Pinpoint the cell where the given text exists, returning its (X, Y) midpoint coordinate. 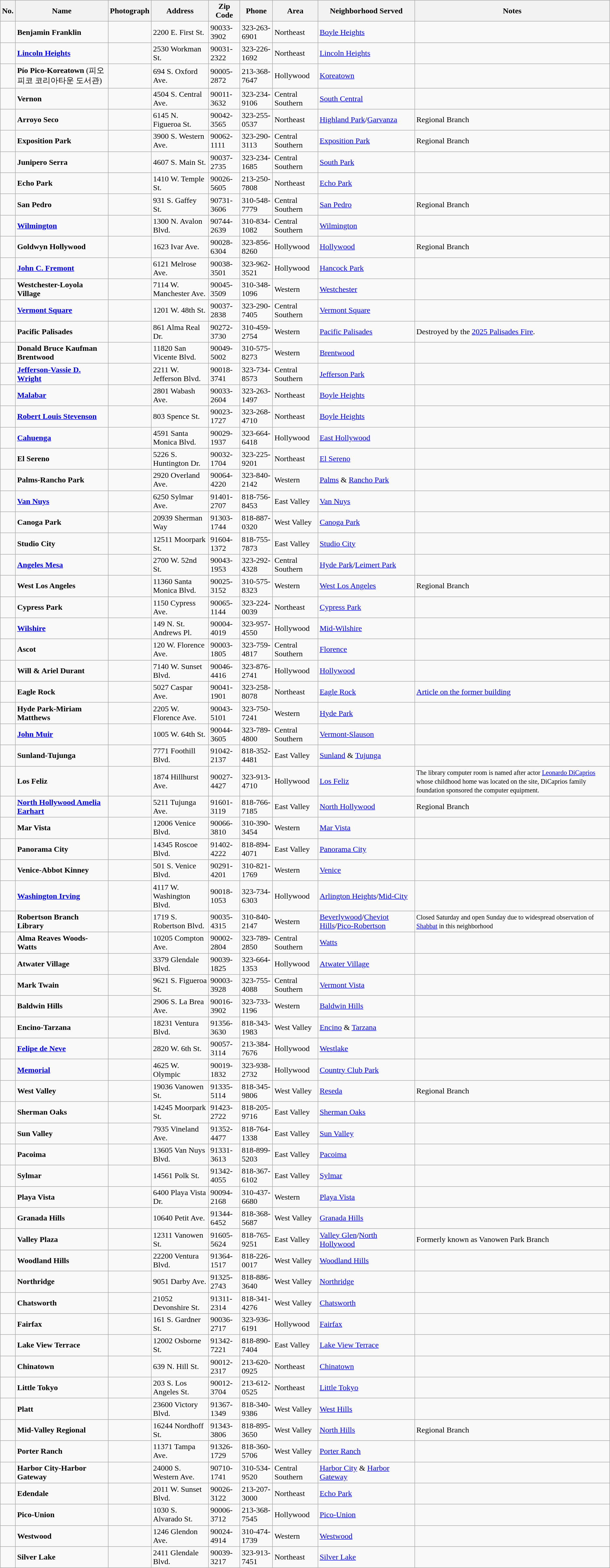
Westchester (366, 289)
818-887-0320 (256, 522)
Vermont Vista (366, 985)
Encino & Tarzana (366, 1027)
91605-5624 (224, 1239)
2920 Overland Ave. (180, 480)
4504 S. Central Ave. (180, 98)
2211 W. Jefferson Blvd. (180, 374)
14561 Polk St. (180, 1176)
12006 Venice Blvd. (180, 828)
South Central (366, 98)
5226 S. Huntington Dr. (180, 459)
323-290-7405 (256, 311)
90003-1805 (224, 649)
323-876-2741 (256, 671)
90026-3122 (224, 1494)
90039-3217 (224, 1557)
323-913-7451 (256, 1557)
323-957-4550 (256, 629)
323-226-1692 (256, 53)
2906 S. La Brea Ave. (180, 1006)
Wilshire (62, 629)
818-886-3640 (256, 1281)
818-367-6102 (256, 1176)
22200 Ventura Blvd. (180, 1261)
1410 W. Temple St. (180, 183)
24000 S. Western Ave. (180, 1472)
501 S. Venice Blvd. (180, 870)
12311 Vanowen St. (180, 1239)
1874 Hillhurst Ave. (180, 781)
323-840-2142 (256, 480)
Hyde Park (366, 713)
323-734-8573 (256, 374)
818-755-7873 (256, 543)
310-821-1769 (256, 870)
Pío Pico-Koreatown (피오 피코 코리아타운 도서관) (62, 76)
Felipe de Neve (62, 1049)
818-765-9251 (256, 1239)
Zip Code (224, 11)
90023-1727 (224, 416)
7771 Foothill Blvd. (180, 756)
90043-5101 (224, 713)
9621 S. Figueroa St. (180, 985)
310-575-8323 (256, 586)
90037-2735 (224, 162)
91303-1744 (224, 522)
12002 Osborne St. (180, 1345)
John Muir (62, 734)
1030 S. Alvarado St. (180, 1515)
Name (62, 11)
310-390-3454 (256, 828)
Photograph (130, 11)
7140 W. Sunset Blvd. (180, 671)
310-834-1082 (256, 225)
Palms & Rancho Park (366, 480)
861 Alma Real Dr. (180, 332)
310-459-2754 (256, 332)
Arroyo Seco (62, 120)
91311-2314 (224, 1303)
North Hills (366, 1430)
Mid-Valley Regional (62, 1430)
818-890-7404 (256, 1345)
4625 W. Olympic (180, 1070)
North Hollywood Amelia Earhart (62, 806)
90019-1832 (224, 1070)
213-368-7545 (256, 1515)
91342-7221 (224, 1345)
90026-5605 (224, 183)
213-620-0925 (256, 1367)
1201 W. 48th St. (180, 311)
818-895-3650 (256, 1430)
323-224-0039 (256, 607)
2530 Workman St. (180, 53)
Jefferson-Vassie D. Wright (62, 374)
Reseda (366, 1091)
90011-3632 (224, 98)
91331-3613 (224, 1154)
90046-4416 (224, 671)
Vernon (62, 98)
14245 Moorpark St. (180, 1112)
4117 W. Washington Blvd. (180, 896)
Country Club Park (366, 1070)
4591 Santa Monica Blvd. (180, 438)
818-368-5687 (256, 1218)
1300 N. Avalon Blvd. (180, 225)
2200 E. First St. (180, 32)
90731-3606 (224, 205)
91335-5114 (224, 1091)
5211 Tujunga Ave. (180, 806)
Brentwood (366, 353)
90025-3152 (224, 586)
91343-3806 (224, 1430)
818-894-4071 (256, 849)
323-938-2732 (256, 1070)
213-207-3000 (256, 1494)
90045-3509 (224, 289)
90018-3741 (224, 374)
Platt (62, 1409)
90012-3704 (224, 1388)
818-205-9716 (256, 1112)
Donald Bruce Kaufman Brentwood (62, 353)
Koreatown (366, 76)
11371 Tampa Ave. (180, 1451)
Valley Plaza (62, 1239)
91042-2137 (224, 756)
90037-2838 (224, 311)
310-348-1096 (256, 289)
South Park (366, 162)
3379 Glendale Blvd. (180, 963)
323-225-9201 (256, 459)
90049-5002 (224, 353)
23600 Victory Blvd. (180, 1409)
6250 Sylmar Ave. (180, 501)
Harbor City-Harbor Gateway (62, 1472)
Florence (366, 649)
Notes (512, 11)
Westlake (366, 1049)
90057-3114 (224, 1049)
161 S. Gardner St. (180, 1324)
694 S. Oxford Ave. (180, 76)
Sunland-Tujunga (62, 756)
Watts (366, 943)
91344-6452 (224, 1218)
90062-1111 (224, 141)
90027-4427 (224, 781)
323-234-1685 (256, 162)
323-258-8078 (256, 692)
90094-2168 (224, 1197)
323-913-4710 (256, 781)
323-936-6191 (256, 1324)
91601-3119 (224, 806)
90291-4201 (224, 870)
East Hollywood (366, 438)
Hyde Park-Miriam Matthews (62, 713)
90012-2317 (224, 1367)
91367-1349 (224, 1409)
90744-2639 (224, 225)
818-345-9806 (256, 1091)
Arlington Heights/Mid-City (366, 896)
818-360-5706 (256, 1451)
91342-4055 (224, 1176)
90039-1825 (224, 963)
Sunland & Tujunga (366, 756)
Junipero Serra (62, 162)
6145 N. Figueroa St. (180, 120)
2411 Glendale Blvd. (180, 1557)
2011 W. Sunset Blvd. (180, 1494)
Encino-Tarzana (62, 1027)
818-343-1983 (256, 1027)
4607 S. Main St. (180, 162)
310-534-9520 (256, 1472)
John C. Fremont (62, 268)
7114 W. Manchester Ave. (180, 289)
803 Spence St. (180, 416)
Destroyed by the 2025 Palisades Fire. (512, 332)
90035-4315 (224, 921)
Mark Twain (62, 985)
91325-2743 (224, 1281)
Goldwyn Hollywood (62, 247)
90002-2804 (224, 943)
21052 Devonshire St. (180, 1303)
91401-2707 (224, 501)
9051 Darby Ave. (180, 1281)
90033-2604 (224, 395)
323-255-0537 (256, 120)
818-341-4276 (256, 1303)
90038-3501 (224, 268)
Beverlywood/Cheviot Hills/Pico-Robertson (366, 921)
Palms-Rancho Park (62, 480)
Vermont-Slauson (366, 734)
Phone (256, 11)
323-234-9106 (256, 98)
90005-2872 (224, 76)
1623 Ivar Ave. (180, 247)
323-290-3113 (256, 141)
91604-1372 (224, 543)
310-548-7779 (256, 205)
120 W. Florence Ave. (180, 649)
91364-1517 (224, 1261)
12511 Moorpark St. (180, 543)
10205 Compton Ave. (180, 943)
203 S. Los Angeles St. (180, 1388)
90018-1053 (224, 896)
323-750-7241 (256, 713)
323-759-4817 (256, 649)
90004-4019 (224, 629)
90032-1704 (224, 459)
818-756-8453 (256, 501)
323-733-1196 (256, 1006)
90024-4914 (224, 1536)
90044-3605 (224, 734)
Alma Reaves Woods-Watts (62, 943)
Formerly known as Vanowen Park Branch (512, 1239)
323-263-1497 (256, 395)
213-250-7808 (256, 183)
90033-3902 (224, 32)
91356-3630 (224, 1027)
90006-3712 (224, 1515)
Memorial (62, 1070)
818-226-0017 (256, 1261)
2205 W. Florence Ave. (180, 713)
18231 Ventura Blvd. (180, 1027)
90016-3902 (224, 1006)
90028-6304 (224, 247)
323-789-2850 (256, 943)
213-368-7647 (256, 76)
818-352-4481 (256, 756)
5027 Caspar Ave. (180, 692)
91352-4477 (224, 1133)
323-268-4710 (256, 416)
310-474-1739 (256, 1536)
1719 S. Robertson Blvd. (180, 921)
7935 Vineland Ave. (180, 1133)
818-764-1338 (256, 1133)
323-734-6303 (256, 896)
323-292-4328 (256, 565)
310-575-8273 (256, 353)
2801 Wabash Ave. (180, 395)
1246 Glendon Ave. (180, 1536)
14345 Roscoe Blvd. (180, 849)
90042-3565 (224, 120)
Highland Park/Garvanza (366, 120)
91326-1729 (224, 1451)
Malabar (62, 395)
6400 Playa Vista Dr. (180, 1197)
90065-1144 (224, 607)
90710-1741 (224, 1472)
11360 Santa Monica Blvd. (180, 586)
1150 Cypress Ave. (180, 607)
16244 Nordhoff St. (180, 1430)
10640 Petit Ave. (180, 1218)
Angeles Mesa (62, 565)
931 S. Gaffey St. (180, 205)
213-384-7676 (256, 1049)
Jefferson Park (366, 374)
91423-2722 (224, 1112)
90031-2322 (224, 53)
90064-4220 (224, 480)
1005 W. 64th St. (180, 734)
90036-2717 (224, 1324)
90003-3928 (224, 985)
213-612-0525 (256, 1388)
6121 Melrose Ave. (180, 268)
149 N. St. Andrews Pl. (180, 629)
11820 San Vicente Blvd. (180, 353)
639 N. Hill St. (180, 1367)
No. (8, 11)
Ascot (62, 649)
Washington Irving (62, 896)
90272-3730 (224, 332)
Westchester-Loyola Village (62, 289)
323-962-3521 (256, 268)
323-856-8260 (256, 247)
818-340-9386 (256, 1409)
2820 W. 6th St. (180, 1049)
323-664-1353 (256, 963)
Cahuenga (62, 438)
Closed Saturday and open Sunday due to widespread observation of Shabbat in this neighborhood (512, 921)
Venice-Abbot Kinney (62, 870)
91402-4222 (224, 849)
818-899-5203 (256, 1154)
Neighborhood Served (366, 11)
Hyde Park/Leimert Park (366, 565)
Mid-Wilshire (366, 629)
West Hills (366, 1409)
Article on the former building (512, 692)
North Hollywood (366, 806)
Robertson Branch Library (62, 921)
Address (180, 11)
310-437-6680 (256, 1197)
Valley Glen/North Hollywood (366, 1239)
310-840-2147 (256, 921)
Venice (366, 870)
Benjamin Franklin (62, 32)
90041-1901 (224, 692)
Area (295, 11)
Harbor City & Harbor Gateway (366, 1472)
90066-3810 (224, 828)
20939 Sherman Way (180, 522)
323-664-6418 (256, 438)
2700 W. 52nd St. (180, 565)
Edendale (62, 1494)
3900 S. Western Ave. (180, 141)
Robert Louis Stevenson (62, 416)
13605 Van Nuys Blvd. (180, 1154)
323-263-6901 (256, 32)
90043-1953 (224, 565)
90029-1937 (224, 438)
323-755-4088 (256, 985)
818-766-7185 (256, 806)
19036 Vanowen St. (180, 1091)
Hancock Park (366, 268)
Will & Ariel Durant (62, 671)
323-789-4800 (256, 734)
